From the cell containing the given text, extract its center point as (X, Y) coordinate. 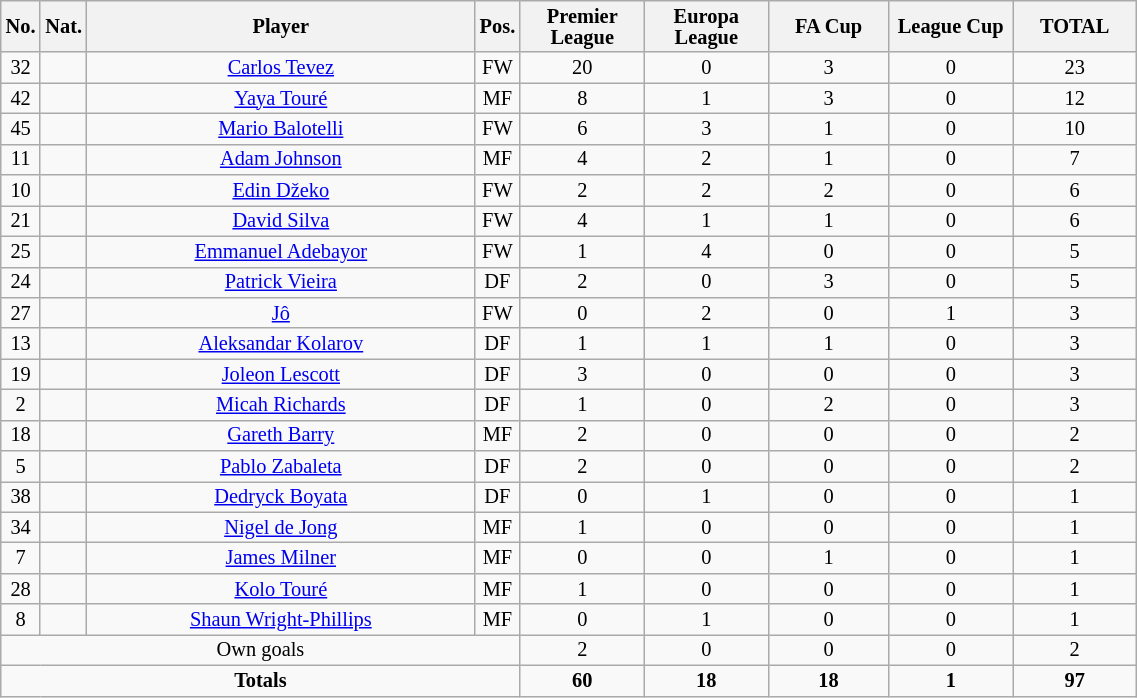
20 (582, 68)
21 (21, 220)
TOTAL (1075, 26)
Jô (281, 312)
25 (21, 252)
Emmanuel Adebayor (281, 252)
Shaun Wright-Phillips (281, 620)
David Silva (281, 220)
Mario Balotelli (281, 128)
Kolo Touré (281, 588)
42 (21, 98)
James Milner (281, 558)
Pos. (498, 26)
97 (1075, 680)
13 (21, 344)
Joleon Lescott (281, 374)
Patrick Vieira (281, 282)
Player (281, 26)
34 (21, 528)
Dedryck Boyata (281, 496)
32 (21, 68)
Gareth Barry (281, 436)
45 (21, 128)
Totals (260, 680)
11 (21, 160)
Pablo Zabaleta (281, 466)
Yaya Touré (281, 98)
Own goals (260, 650)
No. (21, 26)
24 (21, 282)
League Cup (951, 26)
Nigel de Jong (281, 528)
27 (21, 312)
Micah Richards (281, 404)
Carlos Tevez (281, 68)
Europa League (706, 26)
FA Cup (828, 26)
Aleksandar Kolarov (281, 344)
Nat. (63, 26)
Adam Johnson (281, 160)
12 (1075, 98)
38 (21, 496)
23 (1075, 68)
28 (21, 588)
19 (21, 374)
Edin Džeko (281, 190)
Premier League (582, 26)
60 (582, 680)
